Return [x, y] of the center of cell containing provided text 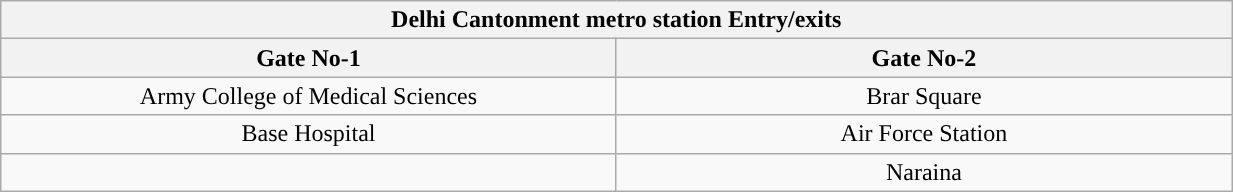
Delhi Cantonment metro station Entry/exits [616, 20]
Gate No-1 [308, 58]
Air Force Station [924, 134]
Gate No-2 [924, 58]
Army College of Medical Sciences [308, 96]
Base Hospital [308, 134]
Brar Square [924, 96]
Naraina [924, 172]
